Identify which cell holds the provided text, then report its [X, Y] central coordinate. 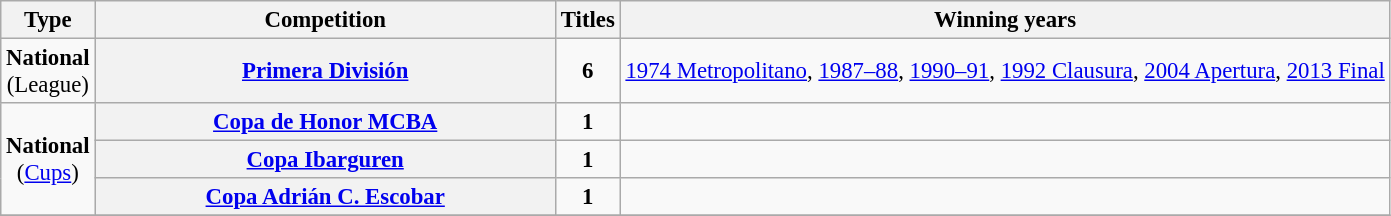
Type [48, 20]
1974 Metropolitano, 1987–88, 1990–91, 1992 Clausura, 2004 Apertura, 2013 Final [1005, 72]
6 [588, 72]
National(Cups) [48, 160]
Titles [588, 20]
National(League) [48, 72]
Primera División [326, 72]
Competition [326, 20]
Winning years [1005, 20]
Copa Ibarguren [326, 160]
Copa Adrián C. Escobar [326, 197]
Copa de Honor MCBA [326, 122]
